For the text-containing cell, return its midpoint in (X, Y) coordinate format. 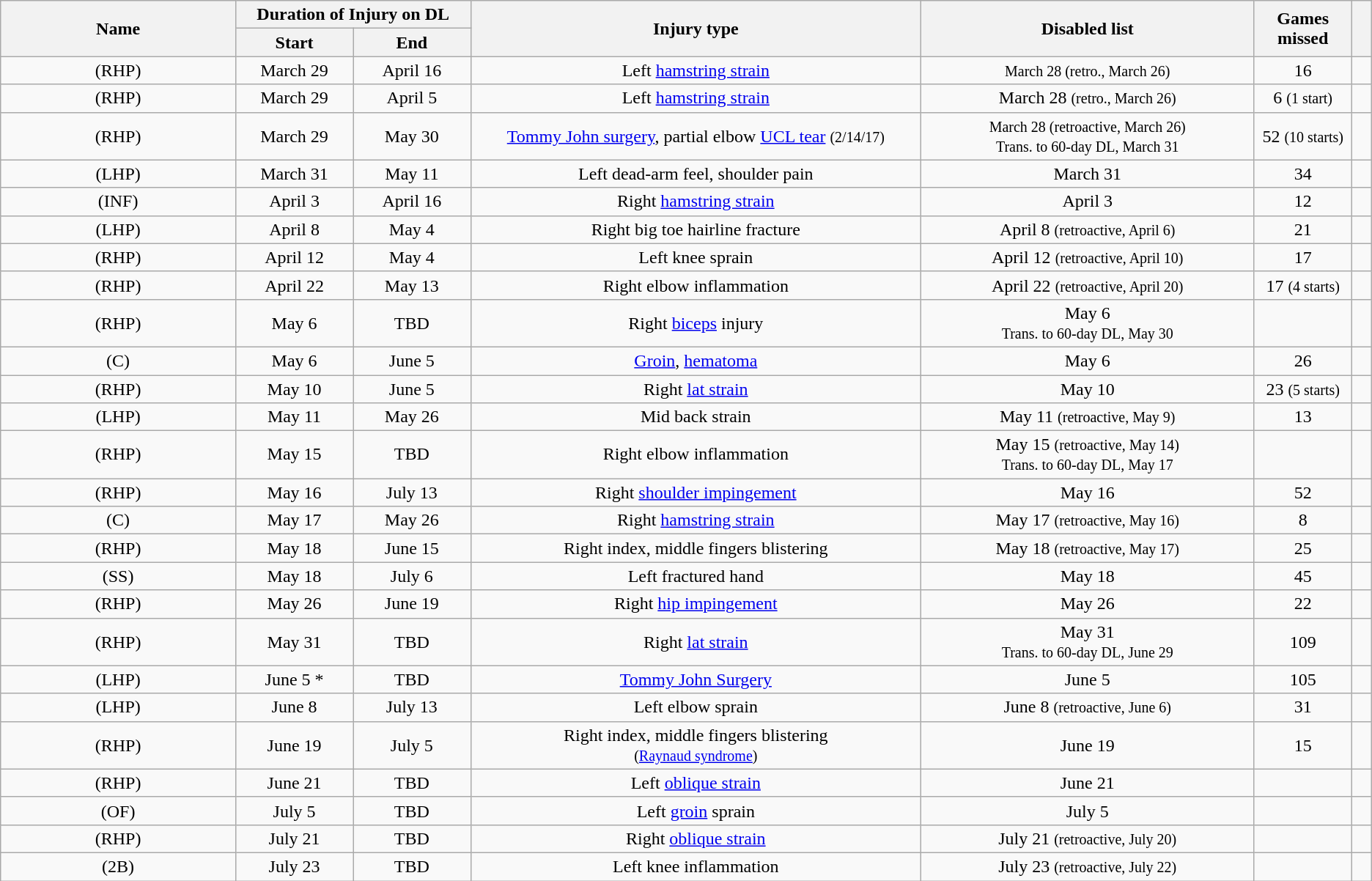
May 17 (294, 520)
Disabled list (1088, 29)
Mid back strain (696, 417)
(OF) (119, 811)
Right biceps injury (696, 322)
105 (1303, 679)
Left elbow sprain (696, 707)
April 12 (294, 257)
34 (1303, 174)
21 (1303, 229)
Left knee sprain (696, 257)
April 12 (retroactive, April 10) (1088, 257)
(2B) (119, 866)
Left groin sprain (696, 811)
Left knee inflammation (696, 866)
Tommy John surgery, partial elbow UCL tear (2/14/17) (696, 136)
Right index, middle fingers blistering (Raynaud syndrome) (696, 745)
Right oblique strain (696, 838)
May 17 (retroactive, May 16) (1088, 520)
23 (5 starts) (1303, 389)
Games missed (1303, 29)
April 8 (retroactive, April 6) (1088, 229)
31 (1303, 707)
16 (1303, 70)
May 15 (294, 454)
July 6 (412, 576)
June 8 (294, 707)
End (412, 43)
May 13 (412, 285)
June 8 (retroactive, June 6) (1088, 707)
Duration of Injury on DL (353, 15)
Injury type (696, 29)
15 (1303, 745)
45 (1303, 576)
Right shoulder impingement (696, 493)
June 5 * (294, 679)
52 (10 starts) (1303, 136)
July 21 (294, 838)
Left oblique strain (696, 783)
8 (1303, 520)
May 31 (294, 642)
Right big toe hairline fracture (696, 229)
(SS) (119, 576)
May 15 (retroactive, May 14) Trans. to 60-day DL, May 17 (1088, 454)
April 8 (294, 229)
Tommy John Surgery (696, 679)
Start (294, 43)
Left dead-arm feel, shoulder pain (696, 174)
March 28 (retroactive, March 26) Trans. to 60-day DL, March 31 (1088, 136)
26 (1303, 361)
25 (1303, 548)
Name (119, 29)
May 30 (412, 136)
July 21 (retroactive, July 20) (1088, 838)
109 (1303, 642)
17 (4 starts) (1303, 285)
(INF) (119, 202)
July 23 (294, 866)
17 (1303, 257)
July 23 (retroactive, July 22) (1088, 866)
12 (1303, 202)
April 22 (retroactive, April 20) (1088, 285)
April 22 (294, 285)
Left fractured hand (696, 576)
22 (1303, 604)
May 11 (retroactive, May 9) (1088, 417)
May 18 (retroactive, May 17) (1088, 548)
Right index, middle fingers blistering (696, 548)
April 5 (412, 98)
Groin, hematoma (696, 361)
June 15 (412, 548)
May 31 Trans. to 60-day DL, June 29 (1088, 642)
Right hip impingement (696, 604)
May 6 Trans. to 60-day DL, May 30 (1088, 322)
13 (1303, 417)
52 (1303, 493)
6 (1 start) (1303, 98)
